Pinpoint the cell where the given text exists, returning its (x, y) midpoint coordinate. 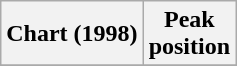
Chart (1998) (72, 34)
Peakposition (189, 34)
